Output the (x, y) coordinate of the center of the cell containing the given text.  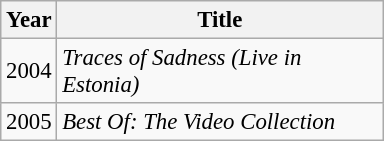
2005 (29, 122)
Best Of: The Video Collection (220, 122)
2004 (29, 72)
Year (29, 20)
Traces of Sadness (Live in Estonia) (220, 72)
Title (220, 20)
